Pinpoint the cell where the given text exists, returning its [X, Y] midpoint coordinate. 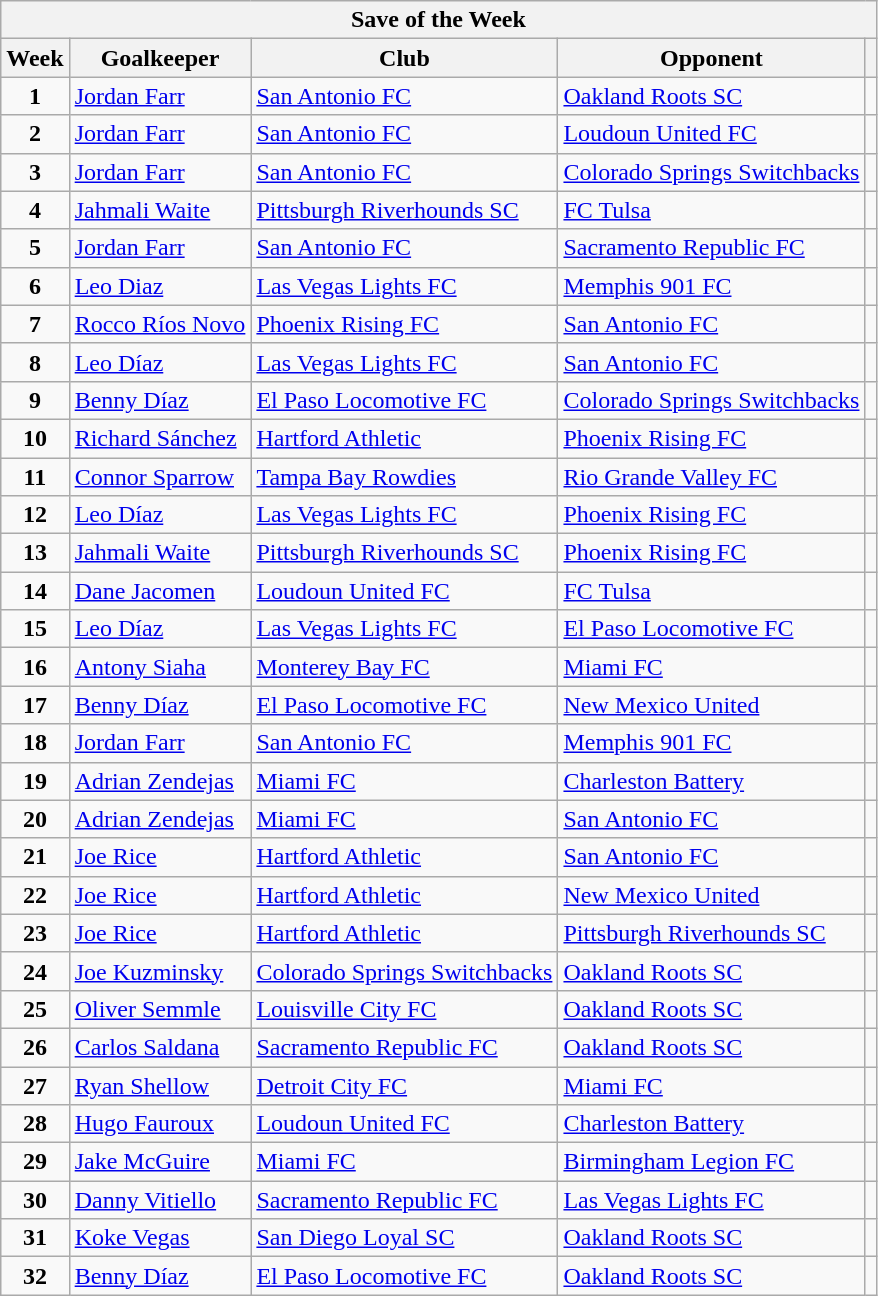
25 [35, 1009]
Ryan Shellow [160, 1085]
Club [404, 58]
Leo Diaz [160, 286]
10 [35, 438]
Hugo Fauroux [160, 1124]
26 [35, 1047]
Jake McGuire [160, 1162]
San Diego Loyal SC [404, 1238]
17 [35, 705]
6 [35, 286]
Connor Sparrow [160, 477]
Goalkeeper [160, 58]
5 [35, 248]
Richard Sánchez [160, 438]
Rocco Ríos Novo [160, 324]
Dane Jacomen [160, 591]
Rio Grande Valley FC [712, 477]
13 [35, 553]
11 [35, 477]
Louisville City FC [404, 1009]
1 [35, 96]
29 [35, 1162]
Koke Vegas [160, 1238]
Opponent [712, 58]
32 [35, 1276]
23 [35, 933]
14 [35, 591]
19 [35, 781]
Week [35, 58]
9 [35, 400]
Antony Siaha [160, 667]
24 [35, 971]
30 [35, 1200]
20 [35, 819]
16 [35, 667]
Save of the Week [438, 20]
Monterey Bay FC [404, 667]
4 [35, 210]
31 [35, 1238]
Birmingham Legion FC [712, 1162]
Carlos Saldana [160, 1047]
Tampa Bay Rowdies [404, 477]
15 [35, 629]
Joe Kuzminsky [160, 971]
Danny Vitiello [160, 1200]
27 [35, 1085]
21 [35, 857]
22 [35, 895]
12 [35, 515]
7 [35, 324]
28 [35, 1124]
Oliver Semmle [160, 1009]
18 [35, 743]
8 [35, 362]
2 [35, 134]
Detroit City FC [404, 1085]
3 [35, 172]
